From the cell containing the given text, extract its center point as [X, Y] coordinate. 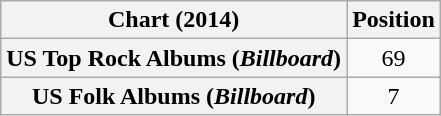
69 [394, 58]
US Folk Albums (Billboard) [174, 96]
7 [394, 96]
US Top Rock Albums (Billboard) [174, 58]
Chart (2014) [174, 20]
Position [394, 20]
